For the text-containing cell, return its midpoint in (x, y) coordinate format. 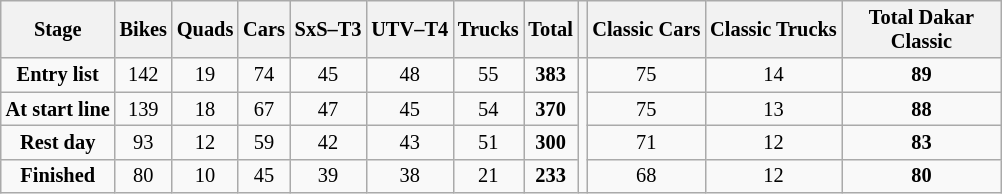
54 (488, 109)
47 (328, 109)
UTV–T4 (410, 29)
Stage (58, 29)
39 (328, 176)
Classic Trucks (773, 29)
93 (144, 142)
42 (328, 142)
Cars (264, 29)
383 (551, 75)
71 (646, 142)
233 (551, 176)
48 (410, 75)
139 (144, 109)
Total Dakar Classic (922, 29)
14 (773, 75)
370 (551, 109)
Total (551, 29)
Bikes (144, 29)
83 (922, 142)
18 (205, 109)
Quads (205, 29)
Entry list (58, 75)
142 (144, 75)
68 (646, 176)
13 (773, 109)
SxS–T3 (328, 29)
74 (264, 75)
10 (205, 176)
19 (205, 75)
21 (488, 176)
43 (410, 142)
55 (488, 75)
Trucks (488, 29)
88 (922, 109)
89 (922, 75)
67 (264, 109)
Classic Cars (646, 29)
300 (551, 142)
Finished (58, 176)
Rest day (58, 142)
38 (410, 176)
59 (264, 142)
51 (488, 142)
At start line (58, 109)
